From the cell containing the given text, extract its center point as [x, y] coordinate. 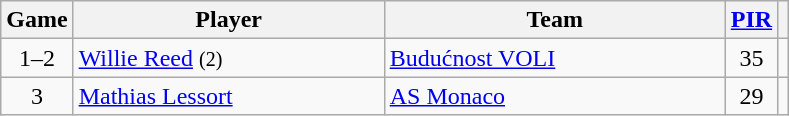
35 [751, 58]
Budućnost VOLI [554, 58]
PIR [751, 20]
Game [37, 20]
Willie Reed (2) [228, 58]
Team [554, 20]
29 [751, 96]
Player [228, 20]
Mathias Lessort [228, 96]
AS Monaco [554, 96]
3 [37, 96]
1–2 [37, 58]
